Find where the given text appears and provide that cell's center as (X, Y) coordinate. 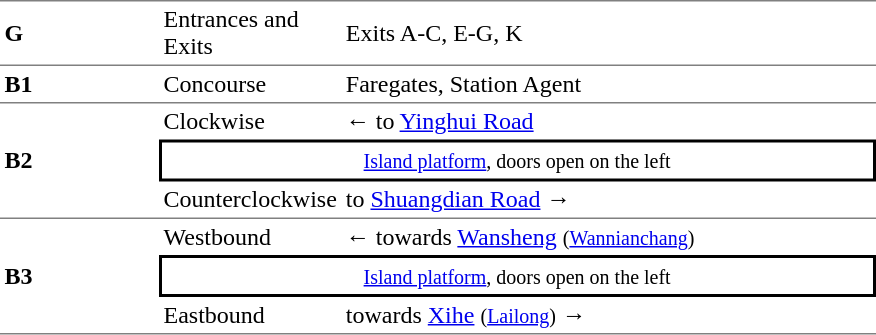
Eastbound (250, 316)
Entrances and Exits (250, 33)
G (80, 33)
Exits A-C, E-G, K (608, 33)
Counterclockwise (250, 201)
Faregates, Station Agent (608, 85)
← towards Wansheng (Wannianchang) (608, 237)
B2 (80, 162)
Westbound (250, 237)
towards Xihe (Lailong) → (608, 316)
B3 (80, 277)
Concourse (250, 85)
← to Yinghui Road (608, 122)
Clockwise (250, 122)
B1 (80, 85)
to Shuangdian Road → (608, 201)
